Capture the cell that displays the provided text and extract its (x, y) central coordinate. 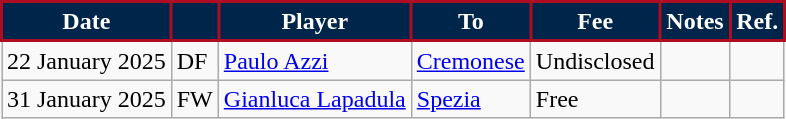
Ref. (758, 22)
Paulo Azzi (314, 60)
Spezia (470, 99)
To (470, 22)
Free (595, 99)
Undisclosed (595, 60)
Fee (595, 22)
FW (194, 99)
Player (314, 22)
31 January 2025 (87, 99)
Date (87, 22)
Gianluca Lapadula (314, 99)
Notes (695, 22)
22 January 2025 (87, 60)
Cremonese (470, 60)
DF (194, 60)
